Return (x, y) of the center of cell containing provided text 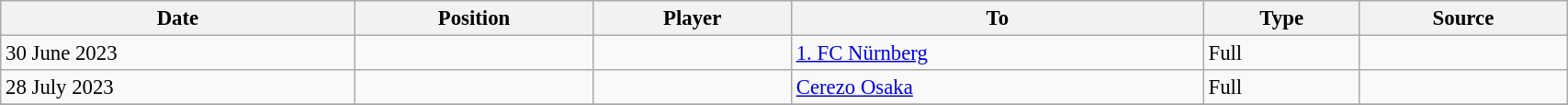
30 June 2023 (178, 53)
1. FC Nürnberg (998, 53)
Cerezo Osaka (998, 87)
Player (693, 18)
Date (178, 18)
Type (1281, 18)
Source (1462, 18)
To (998, 18)
Position (474, 18)
28 July 2023 (178, 87)
